From the cell containing the given text, extract its center point as (x, y) coordinate. 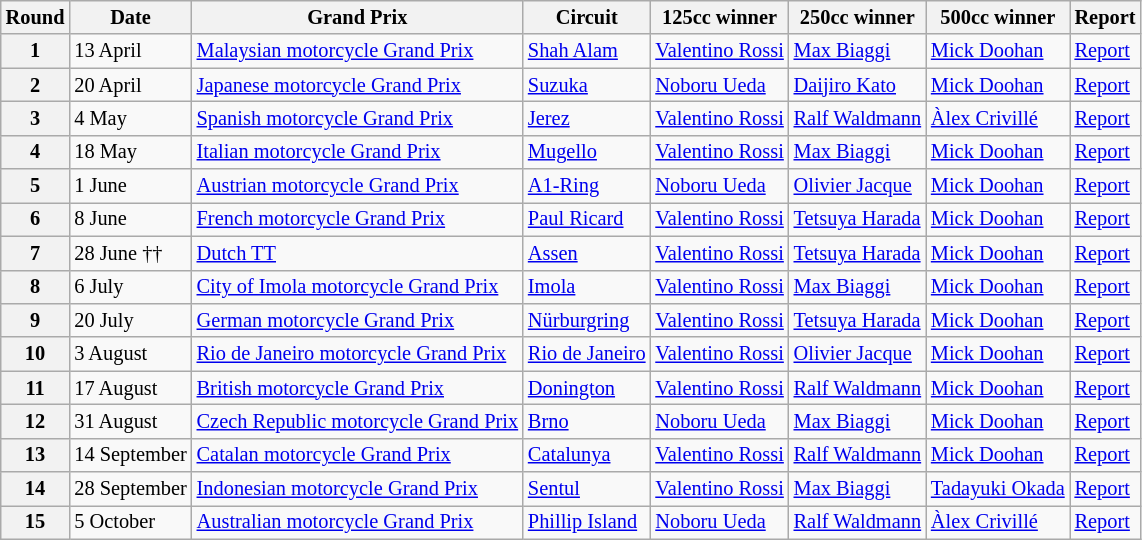
5 (36, 186)
20 July (130, 320)
Catalunya (586, 455)
Donington (586, 388)
15 (36, 522)
Assen (586, 253)
11 (36, 388)
20 April (130, 85)
3 (36, 118)
250cc winner (858, 17)
Daijiro Kato (858, 85)
28 September (130, 489)
14 (36, 489)
Suzuka (586, 85)
13 (36, 455)
6 July (130, 287)
Spanish motorcycle Grand Prix (358, 118)
Japanese motorcycle Grand Prix (358, 85)
Phillip Island (586, 522)
French motorcycle Grand Prix (358, 219)
4 (36, 152)
Nürburgring (586, 320)
Sentul (586, 489)
Australian motorcycle Grand Prix (358, 522)
British motorcycle Grand Prix (358, 388)
Rio de Janeiro motorcycle Grand Prix (358, 354)
Malaysian motorcycle Grand Prix (358, 51)
Jerez (586, 118)
125cc winner (719, 17)
7 (36, 253)
Italian motorcycle Grand Prix (358, 152)
Dutch TT (358, 253)
Circuit (586, 17)
8 June (130, 219)
1 June (130, 186)
A1-Ring (586, 186)
Czech Republic motorcycle Grand Prix (358, 421)
18 May (130, 152)
17 August (130, 388)
28 June †† (130, 253)
14 September (130, 455)
Round (36, 17)
Brno (586, 421)
13 April (130, 51)
4 May (130, 118)
10 (36, 354)
1 (36, 51)
9 (36, 320)
City of Imola motorcycle Grand Prix (358, 287)
Grand Prix (358, 17)
2 (36, 85)
Catalan motorcycle Grand Prix (358, 455)
Austrian motorcycle Grand Prix (358, 186)
German motorcycle Grand Prix (358, 320)
31 August (130, 421)
Paul Ricard (586, 219)
12 (36, 421)
500cc winner (998, 17)
Shah Alam (586, 51)
Mugello (586, 152)
Date (130, 17)
Tadayuki Okada (998, 489)
8 (36, 287)
Indonesian motorcycle Grand Prix (358, 489)
Rio de Janeiro (586, 354)
6 (36, 219)
5 October (130, 522)
3 August (130, 354)
Imola (586, 287)
